Pinpoint the cell where the given text exists, returning its [x, y] midpoint coordinate. 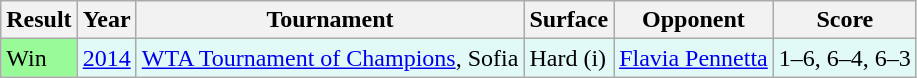
Surface [569, 20]
Score [844, 20]
Tournament [330, 20]
Hard (i) [569, 58]
Opponent [694, 20]
Win [39, 58]
WTA Tournament of Champions, Sofia [330, 58]
2014 [106, 58]
Result [39, 20]
1–6, 6–4, 6–3 [844, 58]
Flavia Pennetta [694, 58]
Year [106, 20]
